From the cell containing the given text, extract its center point as [X, Y] coordinate. 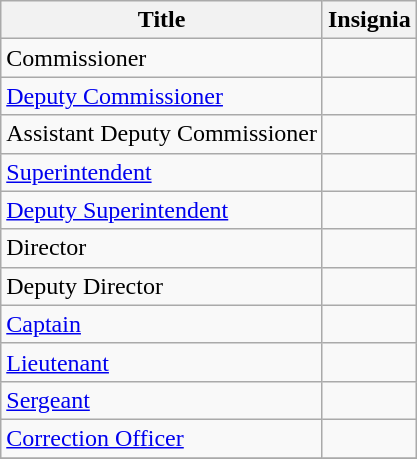
Insignia [369, 20]
Superintendent [162, 172]
Deputy Commissioner [162, 96]
Lieutenant [162, 362]
Commissioner [162, 58]
Deputy Director [162, 286]
Deputy Superintendent [162, 210]
Director [162, 248]
Captain [162, 324]
Correction Officer [162, 438]
Assistant Deputy Commissioner [162, 134]
Title [162, 20]
Sergeant [162, 400]
